Provide the (x, y) coordinate of the cell's center where the given text is located.  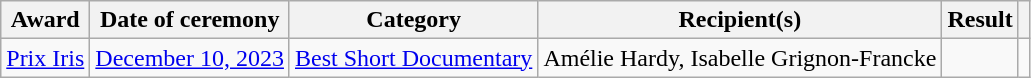
Recipient(s) (740, 20)
Amélie Hardy, Isabelle Grignon-Francke (740, 58)
Prix Iris (46, 58)
Category (413, 20)
Best Short Documentary (413, 58)
Date of ceremony (190, 20)
December 10, 2023 (190, 58)
Result (980, 20)
Award (46, 20)
